Find where the given text appears and provide that cell's center as [X, Y] coordinate. 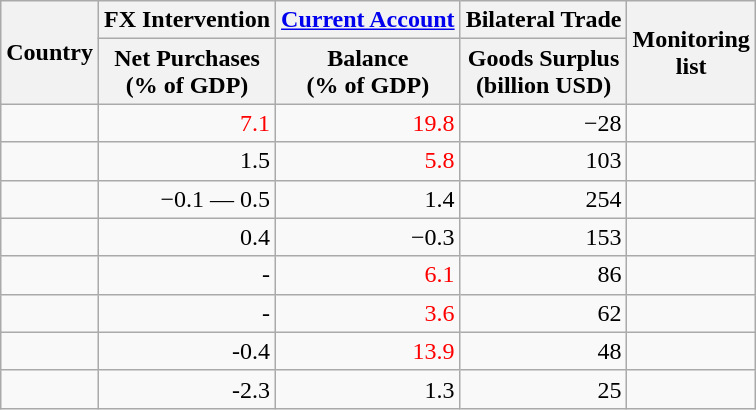
13.9 [368, 351]
48 [544, 351]
Current Account [368, 20]
5.8 [368, 161]
62 [544, 313]
1.3 [368, 389]
Net Purchases(% of GDP) [186, 72]
Bilateral Trade [544, 20]
-2.3 [186, 389]
19.8 [368, 123]
254 [544, 199]
3.6 [368, 313]
Goods Surplus(billion USD) [544, 72]
-0.4 [186, 351]
FX Intervention [186, 20]
0.4 [186, 237]
1.4 [368, 199]
6.1 [368, 275]
Country [50, 52]
103 [544, 161]
25 [544, 389]
−28 [544, 123]
−0.1 — 0.5 [186, 199]
1.5 [186, 161]
7.1 [186, 123]
−0.3 [368, 237]
86 [544, 275]
Monitoring list [691, 52]
153 [544, 237]
Balance(% of GDP) [368, 72]
